Extract the [X, Y] coordinate from the center of the cell holding the provided text.  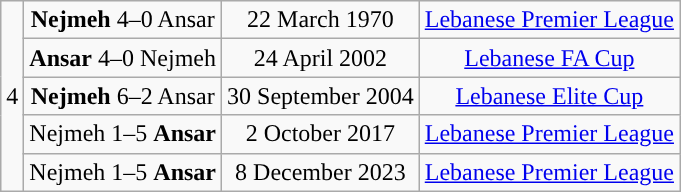
24 April 2002 [321, 58]
Nejmeh 4–0 Ansar [123, 20]
30 September 2004 [321, 96]
Lebanese Elite Cup [549, 96]
Nejmeh 6–2 Ansar [123, 96]
2 October 2017 [321, 134]
4 [12, 96]
22 March 1970 [321, 20]
8 December 2023 [321, 172]
Ansar 4–0 Nejmeh [123, 58]
Lebanese FA Cup [549, 58]
